Pinpoint the cell where the given text exists, returning its [x, y] midpoint coordinate. 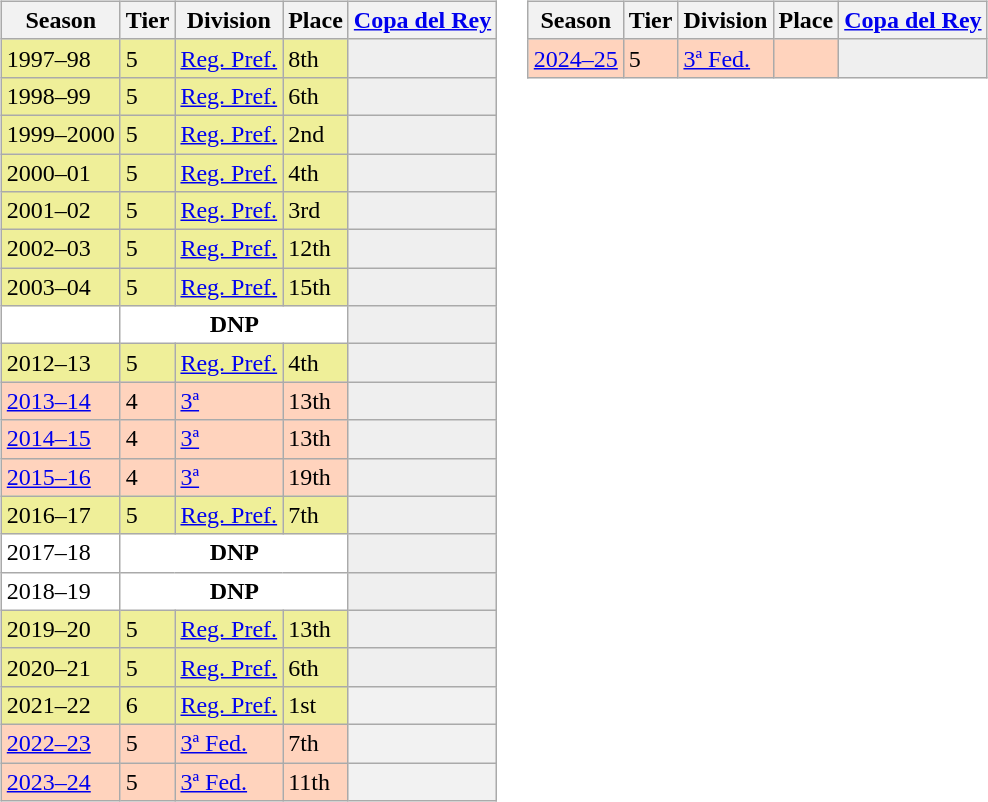
12th [316, 249]
2000–01 [60, 173]
1997–98 [60, 58]
2020–21 [60, 667]
11th [316, 781]
2012–13 [60, 363]
2021–22 [60, 705]
2003–04 [60, 287]
15th [316, 287]
1st [316, 705]
2016–17 [60, 515]
6 [148, 705]
2015–16 [60, 477]
2022–23 [60, 743]
2023–24 [60, 781]
2019–20 [60, 629]
8th [316, 58]
2002–03 [60, 249]
1998–99 [60, 96]
3rd [316, 211]
2014–15 [60, 439]
2nd [316, 134]
2024–25 [576, 58]
2001–02 [60, 211]
2017–18 [60, 553]
2013–14 [60, 401]
1999–2000 [60, 134]
19th [316, 477]
2018–19 [60, 591]
